For the text-containing cell, return its midpoint in [X, Y] coordinate format. 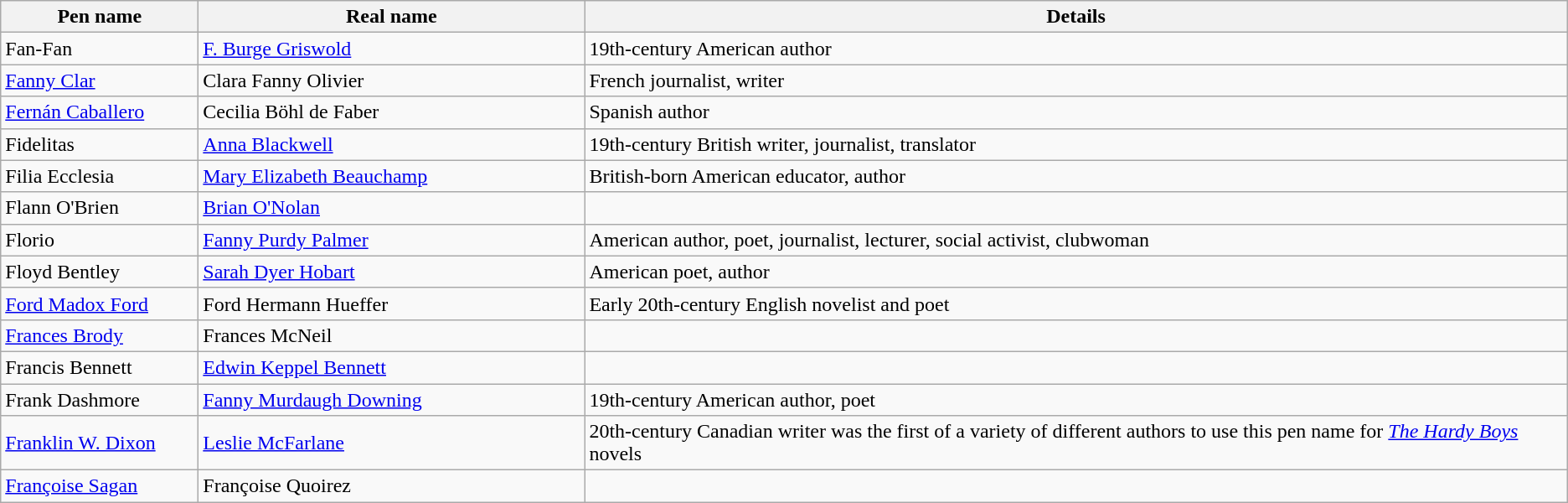
American poet, author [1075, 272]
Sarah Dyer Hobart [392, 272]
Pen name [100, 17]
Franklin W. Dixon [100, 443]
Frances McNeil [392, 335]
Flann O'Brien [100, 208]
American author, poet, journalist, lecturer, social activist, clubwoman [1075, 240]
19th-century American author [1075, 49]
Fanny Murdaugh Downing [392, 400]
Anna Blackwell [392, 144]
Fan-Fan [100, 49]
Real name [392, 17]
Details [1075, 17]
Fernán Caballero [100, 112]
Filia Ecclesia [100, 176]
Brian O'Nolan [392, 208]
Françoise Sagan [100, 486]
Leslie McFarlane [392, 443]
Clara Fanny Olivier [392, 80]
Fidelitas [100, 144]
19th-century American author, poet [1075, 400]
Edwin Keppel Bennett [392, 367]
Cecilia Böhl de Faber [392, 112]
Ford Madox Ford [100, 303]
20th-century Canadian writer was the first of a variety of different authors to use this pen name for The Hardy Boys novels [1075, 443]
Spanish author [1075, 112]
Frances Brody [100, 335]
French journalist, writer [1075, 80]
Fanny Clar [100, 80]
Early 20th-century English novelist and poet [1075, 303]
19th-century British writer, journalist, translator [1075, 144]
Ford Hermann Hueffer [392, 303]
Mary Elizabeth Beauchamp [392, 176]
Floyd Bentley [100, 272]
F. Burge Griswold [392, 49]
Florio [100, 240]
British-born American educator, author [1075, 176]
Fanny Purdy Palmer [392, 240]
Francis Bennett [100, 367]
Frank Dashmore [100, 400]
Françoise Quoirez [392, 486]
